Find where the given text appears and provide that cell's center as (X, Y) coordinate. 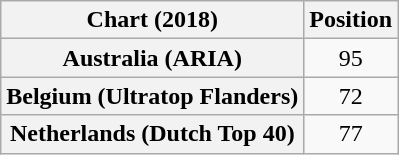
Netherlands (Dutch Top 40) (152, 134)
Belgium (Ultratop Flanders) (152, 96)
77 (351, 134)
Chart (2018) (152, 20)
Australia (ARIA) (152, 58)
95 (351, 58)
72 (351, 96)
Position (351, 20)
